Find where the given text appears and provide that cell's center as [x, y] coordinate. 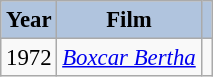
Boxcar Bertha [129, 58]
Year [29, 20]
Film [129, 20]
1972 [29, 58]
